Capture the cell that displays the provided text and extract its [x, y] central coordinate. 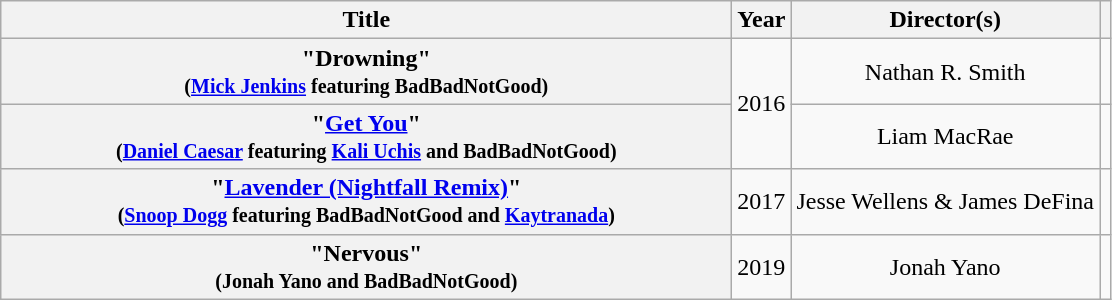
"Nervous"(Jonah Yano and BadBadNotGood) [366, 266]
2016 [762, 104]
Liam MacRae [946, 136]
Jonah Yano [946, 266]
Title [366, 20]
"Get You"(Daniel Caesar featuring Kali Uchis and BadBadNotGood) [366, 136]
2019 [762, 266]
"Lavender (Nightfall Remix)"(Snoop Dogg featuring BadBadNotGood and Kaytranada) [366, 202]
Jesse Wellens & James DeFina [946, 202]
Nathan R. Smith [946, 72]
Director(s) [946, 20]
2017 [762, 202]
Year [762, 20]
"Drowning"(Mick Jenkins featuring BadBadNotGood) [366, 72]
